For the text-containing cell, return its midpoint in [x, y] coordinate format. 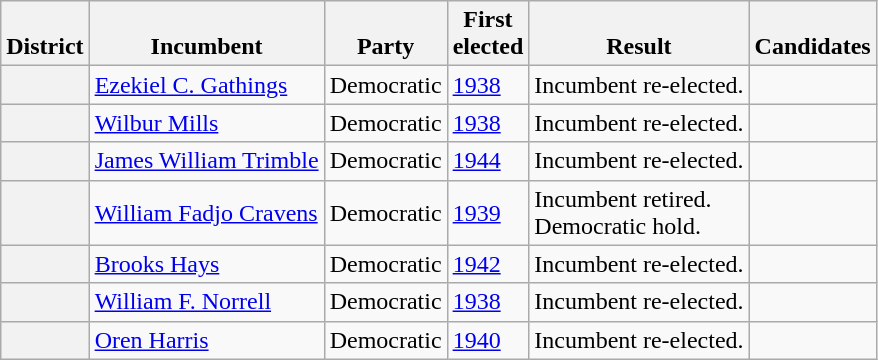
Wilbur Mills [206, 123]
Candidates [812, 34]
Ezekiel C. Gathings [206, 85]
Incumbent retired.Democratic hold. [639, 212]
District [45, 34]
Firstelected [488, 34]
1939 [488, 212]
William Fadjo Cravens [206, 212]
Oren Harris [206, 340]
1942 [488, 264]
William F. Norrell [206, 302]
1944 [488, 161]
James William Trimble [206, 161]
Brooks Hays [206, 264]
Incumbent [206, 34]
1940 [488, 340]
Result [639, 34]
Party [386, 34]
